Return (X, Y) of the center of cell containing provided text 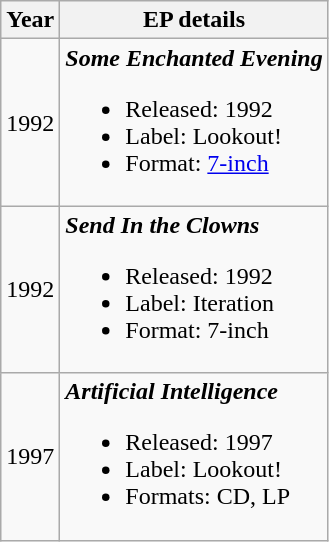
Send In the ClownsReleased: 1992Label: Iteration Format: 7-inch (194, 290)
1997 (30, 456)
Artificial IntelligenceReleased: 1997Label: Lookout! Formats: CD, LP (194, 456)
Year (30, 20)
EP details (194, 20)
Some Enchanted EveningReleased: 1992Label: Lookout! Format: 7-inch (194, 122)
